Scan for the cell matching the given text and deliver its [X, Y] coordinate at center. 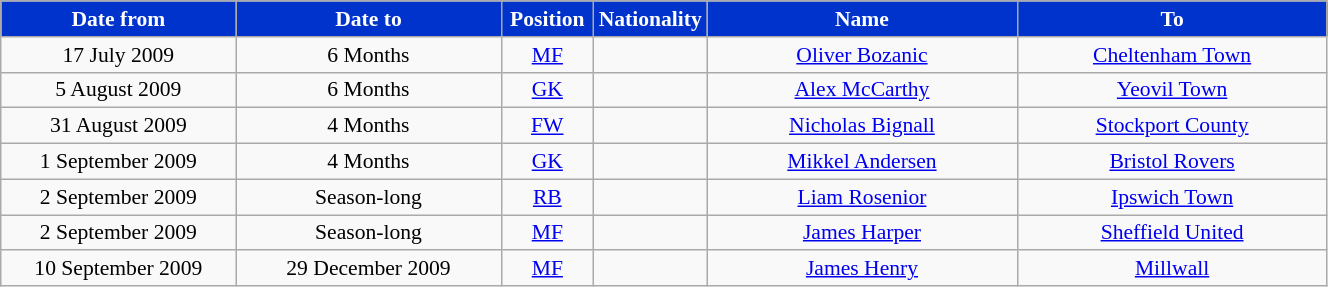
Position [548, 19]
Date to [368, 19]
Date from [118, 19]
James Henry [862, 269]
5 August 2009 [118, 90]
Yeovil Town [1172, 90]
James Harper [862, 233]
1 September 2009 [118, 162]
RB [548, 197]
Alex McCarthy [862, 90]
10 September 2009 [118, 269]
FW [548, 126]
Mikkel Andersen [862, 162]
Ipswich Town [1172, 197]
Nationality [650, 19]
To [1172, 19]
Bristol Rovers [1172, 162]
Stockport County [1172, 126]
Name [862, 19]
Cheltenham Town [1172, 55]
Sheffield United [1172, 233]
Liam Rosenior [862, 197]
31 August 2009 [118, 126]
Nicholas Bignall [862, 126]
Oliver Bozanic [862, 55]
Millwall [1172, 269]
29 December 2009 [368, 269]
17 July 2009 [118, 55]
